Provide the [X, Y] coordinate of the cell's center where the given text is located.  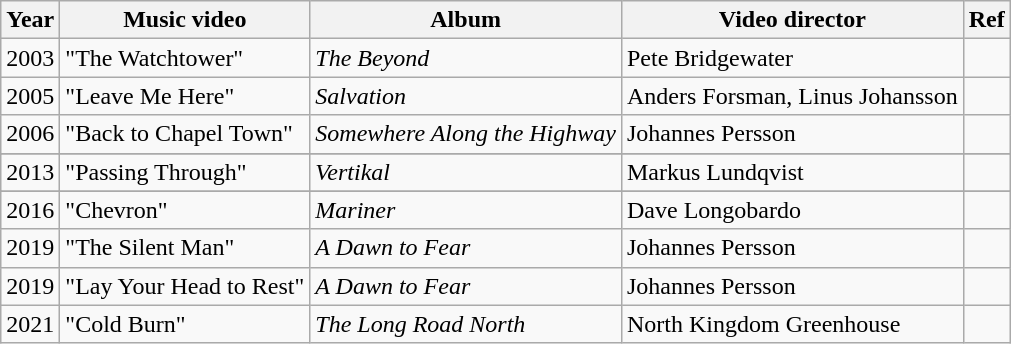
"Back to Chapel Town" [185, 134]
Pete Bridgewater [792, 58]
2003 [30, 58]
Somewhere Along the Highway [466, 134]
2013 [30, 172]
2006 [30, 134]
Music video [185, 20]
The Long Road North [466, 324]
"Passing Through" [185, 172]
"The Silent Man" [185, 248]
Salvation [466, 96]
Dave Longobardo [792, 210]
North Kingdom Greenhouse [792, 324]
Mariner [466, 210]
Anders Forsman, Linus Johansson [792, 96]
Ref [986, 20]
"Lay Your Head to Rest" [185, 286]
Markus Lundqvist [792, 172]
2005 [30, 96]
2016 [30, 210]
Album [466, 20]
"Chevron" [185, 210]
Vertikal [466, 172]
The Beyond [466, 58]
Year [30, 20]
"Leave Me Here" [185, 96]
"The Watchtower" [185, 58]
2021 [30, 324]
Video director [792, 20]
"Cold Burn" [185, 324]
